Pinpoint the cell where the given text exists, returning its [x, y] midpoint coordinate. 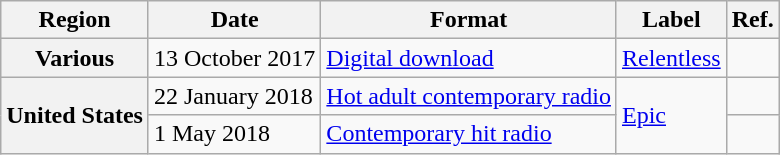
Contemporary hit radio [469, 134]
22 January 2018 [234, 96]
United States [75, 115]
Date [234, 20]
Ref. [752, 20]
Label [671, 20]
Relentless [671, 58]
Format [469, 20]
1 May 2018 [234, 134]
Various [75, 58]
13 October 2017 [234, 58]
Hot adult contemporary radio [469, 96]
Epic [671, 115]
Region [75, 20]
Digital download [469, 58]
